Return (X, Y) of the center of cell containing provided text 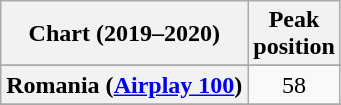
58 (294, 85)
Romania (Airplay 100) (124, 85)
Chart (2019–2020) (124, 34)
Peakposition (294, 34)
